For the text-containing cell, return its midpoint in (X, Y) coordinate format. 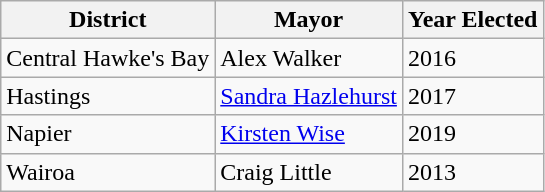
Napier (108, 134)
Year Elected (472, 20)
2017 (472, 96)
2019 (472, 134)
Kirsten Wise (309, 134)
Mayor (309, 20)
2013 (472, 172)
2016 (472, 58)
Hastings (108, 96)
District (108, 20)
Wairoa (108, 172)
Alex Walker (309, 58)
Central Hawke's Bay (108, 58)
Sandra Hazlehurst (309, 96)
Craig Little (309, 172)
